Identify which cell holds the provided text, then report its [x, y] central coordinate. 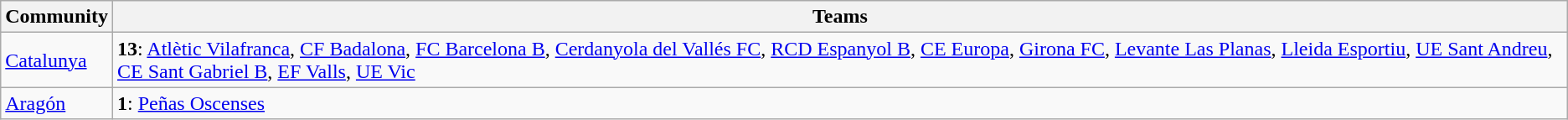
Community [57, 17]
Teams [839, 17]
Catalunya [57, 60]
Aragón [57, 103]
1: Peñas Oscenses [839, 103]
